Return (x, y) of the center of cell containing provided text 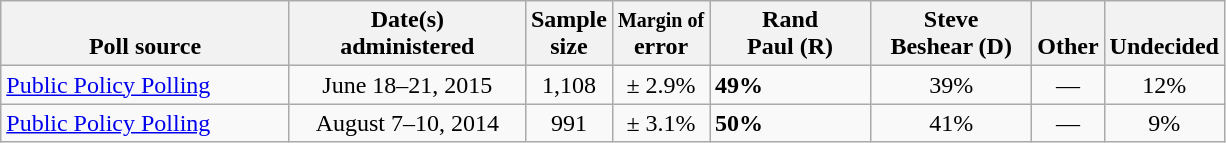
Poll source (146, 34)
12% (1164, 85)
Samplesize (568, 34)
Margin oferror (660, 34)
Other (1068, 34)
Undecided (1164, 34)
June 18–21, 2015 (407, 85)
41% (952, 123)
1,108 (568, 85)
39% (952, 85)
Date(s)administered (407, 34)
49% (790, 85)
August 7–10, 2014 (407, 123)
± 2.9% (660, 85)
± 3.1% (660, 123)
9% (1164, 123)
50% (790, 123)
RandPaul (R) (790, 34)
991 (568, 123)
SteveBeshear (D) (952, 34)
